Capture the cell that displays the provided text and extract its (X, Y) central coordinate. 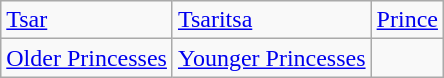
Prince (407, 20)
Tsaritsa (272, 20)
Tsar (87, 20)
Older Princesses (87, 58)
Younger Princesses (272, 58)
